Pinpoint the cell where the given text exists, returning its (x, y) midpoint coordinate. 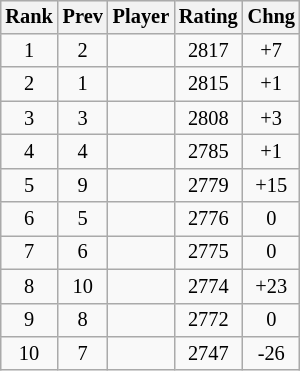
Chng (272, 17)
2815 (208, 84)
2808 (208, 118)
Rank (28, 17)
2779 (208, 185)
2775 (208, 253)
2817 (208, 51)
Player (141, 17)
+7 (272, 51)
2776 (208, 219)
2774 (208, 286)
2785 (208, 152)
Rating (208, 17)
Prev (83, 17)
+15 (272, 185)
-26 (272, 354)
2772 (208, 320)
+23 (272, 286)
2747 (208, 354)
+3 (272, 118)
